Determine the (X, Y) coordinate at the center of the cell enclosing the given text.  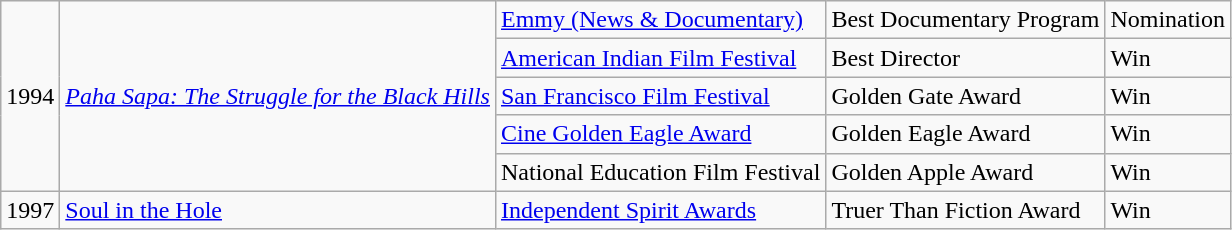
Cine Golden Eagle Award (660, 134)
Golden Eagle Award (966, 134)
Nomination (1168, 20)
Best Director (966, 58)
Best Documentary Program (966, 20)
American Indian Film Festival (660, 58)
1994 (30, 96)
Paha Sapa: The Struggle for the Black Hills (278, 96)
Soul in the Hole (278, 210)
San Francisco Film Festival (660, 96)
1997 (30, 210)
Truer Than Fiction Award (966, 210)
Golden Apple Award (966, 172)
National Education Film Festival (660, 172)
Emmy (News & Documentary) (660, 20)
Golden Gate Award (966, 96)
Independent Spirit Awards (660, 210)
